From the cell containing the given text, extract its center point as [X, Y] coordinate. 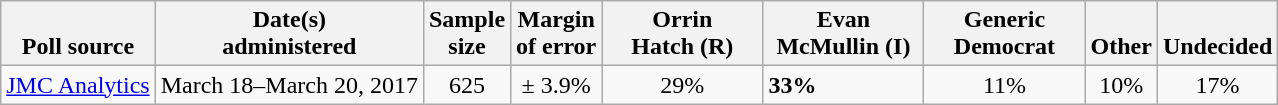
OrrinHatch (R) [682, 34]
17% [1217, 85]
29% [682, 85]
March 18–March 20, 2017 [289, 85]
± 3.9% [556, 85]
10% [1121, 85]
Samplesize [466, 34]
11% [1004, 85]
Poll source [78, 34]
33% [844, 85]
Marginof error [556, 34]
Undecided [1217, 34]
Date(s)administered [289, 34]
625 [466, 85]
JMC Analytics [78, 85]
Other [1121, 34]
EvanMcMullin (I) [844, 34]
GenericDemocrat [1004, 34]
